Detect which cell encompasses the target text, then output its (X, Y) center coordinate. 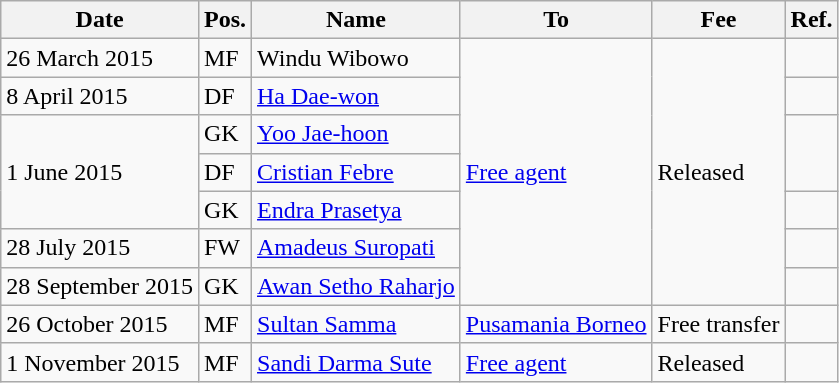
Windu Wibowo (356, 58)
Free transfer (718, 324)
1 June 2015 (100, 172)
Cristian Febre (356, 172)
26 March 2015 (100, 58)
Fee (718, 20)
Endra Prasetya (356, 210)
Ref. (812, 20)
FW (224, 248)
Sultan Samma (356, 324)
28 September 2015 (100, 286)
28 July 2015 (100, 248)
Awan Setho Raharjo (356, 286)
Yoo Jae-hoon (356, 134)
26 October 2015 (100, 324)
Sandi Darma Sute (356, 362)
Date (100, 20)
Pusamania Borneo (556, 324)
Ha Dae-won (356, 96)
Amadeus Suropati (356, 248)
Pos. (224, 20)
1 November 2015 (100, 362)
8 April 2015 (100, 96)
To (556, 20)
Name (356, 20)
